Provide the [X, Y] coordinate of the cell's center where the given text is located.  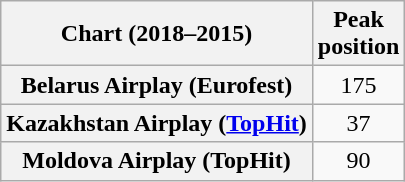
37 [358, 123]
175 [358, 85]
Kazakhstan Airplay (TopHit) [157, 123]
Peakposition [358, 34]
Chart (2018–2015) [157, 34]
Belarus Airplay (Eurofest) [157, 85]
Moldova Airplay (TopHit) [157, 161]
90 [358, 161]
